Determine the [x, y] coordinate at the center of the cell enclosing the given text.  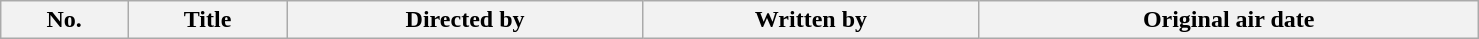
Written by [812, 20]
No. [64, 20]
Directed by [466, 20]
Title [208, 20]
Original air date [1228, 20]
